Locate the cell with the specified text and output its [x, y] center coordinate. 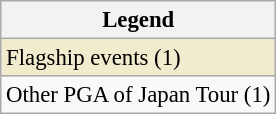
Other PGA of Japan Tour (1) [138, 95]
Flagship events (1) [138, 58]
Legend [138, 20]
